Find where the given text appears and provide that cell's center as (x, y) coordinate. 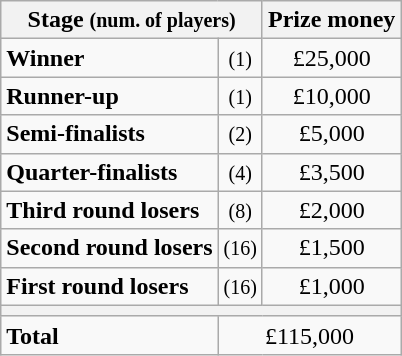
(2) (240, 134)
Semi-finalists (110, 134)
Winner (110, 58)
Runner-up (110, 96)
£1,500 (331, 248)
£10,000 (331, 96)
Total (110, 335)
(4) (240, 172)
£3,500 (331, 172)
Second round losers (110, 248)
£25,000 (331, 58)
Stage (num. of players) (132, 20)
Third round losers (110, 210)
£5,000 (331, 134)
Quarter-finalists (110, 172)
£1,000 (331, 286)
£2,000 (331, 210)
Prize money (331, 20)
£115,000 (310, 335)
First round losers (110, 286)
(8) (240, 210)
